Scan for the cell matching the given text and deliver its [x, y] coordinate at center. 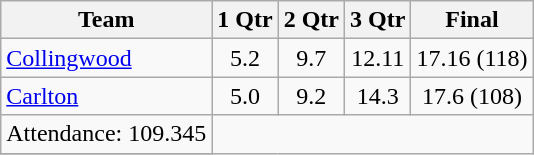
12.11 [378, 58]
Final [472, 20]
3 Qtr [378, 20]
Collingwood [106, 58]
5.0 [245, 96]
17.16 (118) [472, 58]
5.2 [245, 58]
14.3 [378, 96]
Attendance: 109.345 [106, 134]
1 Qtr [245, 20]
17.6 (108) [472, 96]
Carlton [106, 96]
2 Qtr [311, 20]
9.2 [311, 96]
9.7 [311, 58]
Team [106, 20]
